Output the [x, y] coordinate of the center of the cell containing the given text.  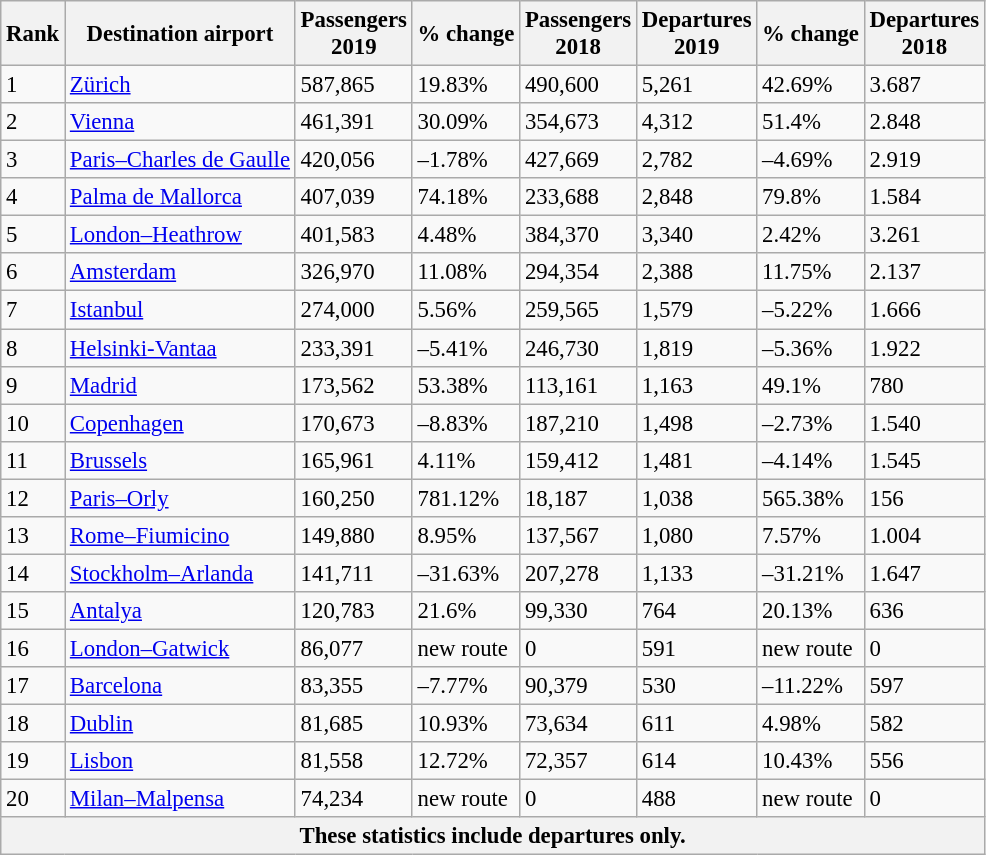
9 [33, 385]
51.4% [810, 122]
18,187 [578, 498]
London–Gatwick [180, 648]
13 [33, 536]
–4.14% [810, 460]
401,583 [354, 235]
20.13% [810, 611]
73,634 [578, 724]
81,685 [354, 724]
19.83% [466, 85]
764 [697, 611]
233,688 [578, 197]
2.42% [810, 235]
2 [33, 122]
160,250 [354, 498]
2.919 [924, 160]
407,039 [354, 197]
597 [924, 686]
233,391 [354, 348]
781.12% [466, 498]
83,355 [354, 686]
30.09% [466, 122]
582 [924, 724]
326,970 [354, 273]
137,567 [578, 536]
591 [697, 648]
2,848 [697, 197]
187,210 [578, 423]
8 [33, 348]
488 [697, 799]
–8.83% [466, 423]
These statistics include departures only. [493, 836]
99,330 [578, 611]
Passengers 2018 [578, 34]
156 [924, 498]
Rank [33, 34]
London–Heathrow [180, 235]
53.38% [466, 385]
3.261 [924, 235]
12 [33, 498]
Palma de Mallorca [180, 197]
86,077 [354, 648]
49.1% [810, 385]
18 [33, 724]
4,312 [697, 122]
2.848 [924, 122]
5.56% [466, 310]
Paris–Orly [180, 498]
90,379 [578, 686]
1,498 [697, 423]
81,558 [354, 761]
384,370 [578, 235]
Departures 2018 [924, 34]
Departures 2019 [697, 34]
–5.36% [810, 348]
Madrid [180, 385]
Istanbul [180, 310]
207,278 [578, 573]
Rome–Fiumicino [180, 536]
15 [33, 611]
14 [33, 573]
1,481 [697, 460]
165,961 [354, 460]
Paris–Charles de Gaulle [180, 160]
Brussels [180, 460]
294,354 [578, 273]
–2.73% [810, 423]
614 [697, 761]
4.48% [466, 235]
173,562 [354, 385]
1.540 [924, 423]
565.38% [810, 498]
11 [33, 460]
12.72% [466, 761]
611 [697, 724]
113,161 [578, 385]
530 [697, 686]
1,163 [697, 385]
427,669 [578, 160]
246,730 [578, 348]
–31.21% [810, 573]
587,865 [354, 85]
2,782 [697, 160]
–1.78% [466, 160]
6 [33, 273]
3 [33, 160]
1 [33, 85]
10.93% [466, 724]
8.95% [466, 536]
2.137 [924, 273]
1,133 [697, 573]
274,000 [354, 310]
159,412 [578, 460]
Antalya [180, 611]
Copenhagen [180, 423]
5 [33, 235]
1.545 [924, 460]
7 [33, 310]
1.666 [924, 310]
1.004 [924, 536]
3.687 [924, 85]
4 [33, 197]
461,391 [354, 122]
490,600 [578, 85]
1.647 [924, 573]
1,819 [697, 348]
10.43% [810, 761]
1,038 [697, 498]
636 [924, 611]
Milan–Malpensa [180, 799]
Barcelona [180, 686]
120,783 [354, 611]
19 [33, 761]
4.11% [466, 460]
11.75% [810, 273]
74.18% [466, 197]
20 [33, 799]
–11.22% [810, 686]
Destination airport [180, 34]
–7.77% [466, 686]
354,673 [578, 122]
10 [33, 423]
Helsinki-Vantaa [180, 348]
1,080 [697, 536]
Zürich [180, 85]
259,565 [578, 310]
780 [924, 385]
42.69% [810, 85]
11.08% [466, 273]
170,673 [354, 423]
7.57% [810, 536]
2,388 [697, 273]
–5.41% [466, 348]
–4.69% [810, 160]
1.584 [924, 197]
17 [33, 686]
556 [924, 761]
5,261 [697, 85]
141,711 [354, 573]
74,234 [354, 799]
1,579 [697, 310]
Dublin [180, 724]
–5.22% [810, 310]
16 [33, 648]
79.8% [810, 197]
Vienna [180, 122]
3,340 [697, 235]
420,056 [354, 160]
1.922 [924, 348]
–31.63% [466, 573]
Passengers 2019 [354, 34]
Amsterdam [180, 273]
72,357 [578, 761]
4.98% [810, 724]
Lisbon [180, 761]
Stockholm–Arlanda [180, 573]
21.6% [466, 611]
149,880 [354, 536]
